Return (x, y) of the center of cell containing provided text 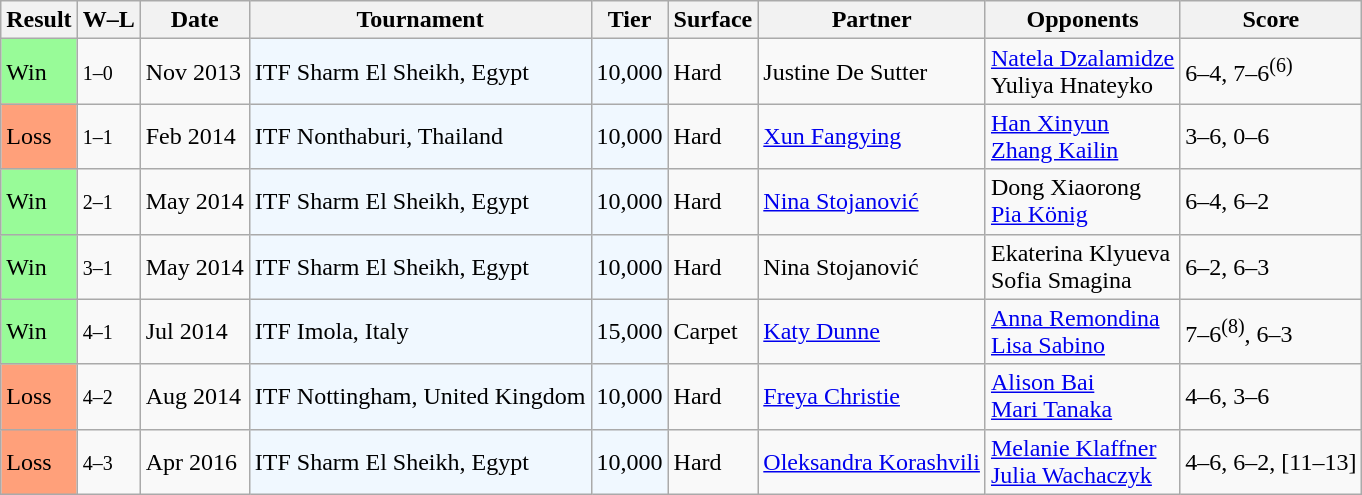
6–2, 6–3 (1271, 266)
W–L (108, 20)
1–0 (108, 72)
1–1 (108, 136)
Oleksandra Korashvili (872, 462)
Feb 2014 (194, 136)
ITF Nonthaburi, Thailand (420, 136)
Date (194, 20)
ITF Nottingham, United Kingdom (420, 396)
Natela Dzalamidze Yuliya Hnateyko (1082, 72)
Han Xinyun Zhang Kailin (1082, 136)
4–6, 3–6 (1271, 396)
Tournament (420, 20)
ITF Imola, Italy (420, 332)
4–2 (108, 396)
4–6, 6–2, [11–13] (1271, 462)
Nov 2013 (194, 72)
Jul 2014 (194, 332)
Justine De Sutter (872, 72)
Surface (713, 20)
Alison Bai Mari Tanaka (1082, 396)
Result (39, 20)
4–1 (108, 332)
Dong Xiaorong Pia König (1082, 202)
Apr 2016 (194, 462)
4–3 (108, 462)
6–4, 7–6(6) (1271, 72)
Freya Christie (872, 396)
Carpet (713, 332)
2–1 (108, 202)
3–6, 0–6 (1271, 136)
Partner (872, 20)
15,000 (630, 332)
3–1 (108, 266)
Xun Fangying (872, 136)
Tier (630, 20)
Melanie Klaffner Julia Wachaczyk (1082, 462)
Opponents (1082, 20)
Anna Remondina Lisa Sabino (1082, 332)
Aug 2014 (194, 396)
6–4, 6–2 (1271, 202)
Katy Dunne (872, 332)
7–6(8), 6–3 (1271, 332)
Ekaterina Klyueva Sofia Smagina (1082, 266)
Score (1271, 20)
